Return the [x, y] coordinate for the center point of the cell that contains the specified text.  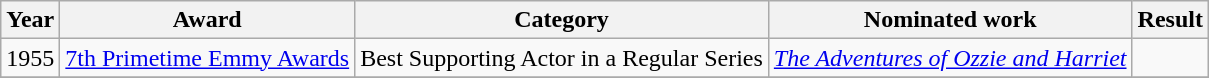
1955 [30, 58]
Award [208, 20]
Best Supporting Actor in a Regular Series [562, 58]
Result [1170, 20]
7th Primetime Emmy Awards [208, 58]
The Adventures of Ozzie and Harriet [950, 58]
Nominated work [950, 20]
Category [562, 20]
Year [30, 20]
